Locate the cell with the specified text and output its [x, y] center coordinate. 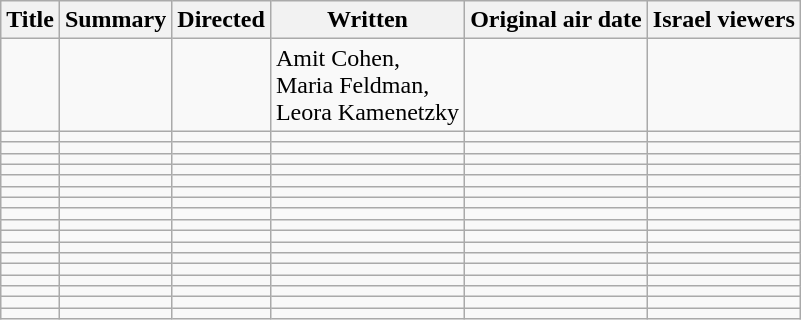
Israel viewers [724, 20]
Title [30, 20]
Original air date [556, 20]
Summary [115, 20]
Written [367, 20]
Amit Cohen,Maria Feldman,Leora Kamenetzky [367, 85]
Directed [222, 20]
